Extract the [x, y] coordinate from the center of the cell holding the provided text.  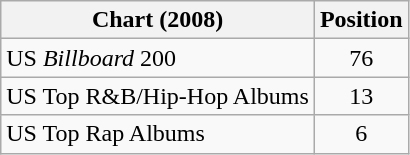
6 [361, 134]
Chart (2008) [158, 20]
US Top Rap Albums [158, 134]
US Top R&B/Hip-Hop Albums [158, 96]
US Billboard 200 [158, 58]
76 [361, 58]
13 [361, 96]
Position [361, 20]
